Detect which cell encompasses the target text, then output its [x, y] center coordinate. 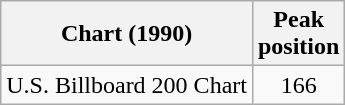
Peakposition [298, 34]
U.S. Billboard 200 Chart [127, 85]
Chart (1990) [127, 34]
166 [298, 85]
